Search for the cell housing the specified text and yield its [X, Y] center coordinate. 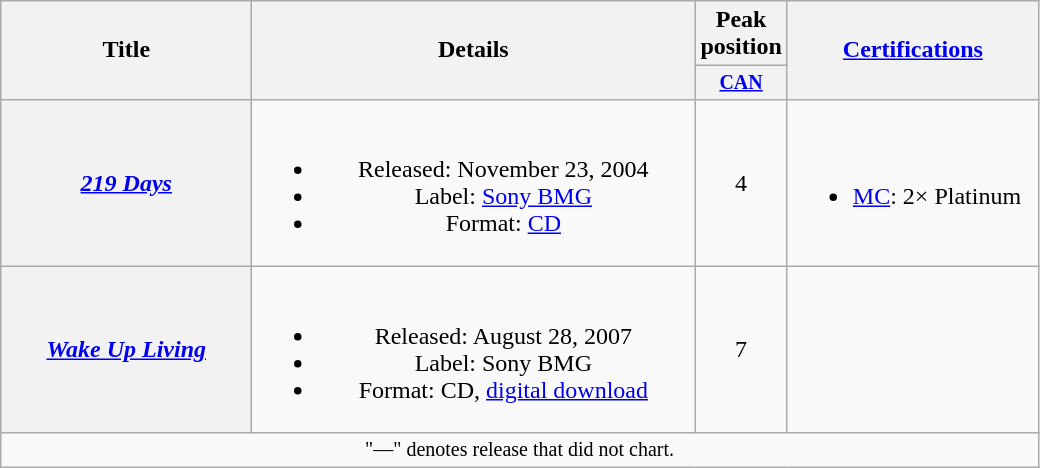
Certifications [912, 50]
219 Days [126, 182]
CAN [741, 82]
Released: August 28, 2007Label: Sony BMGFormat: CD, digital download [474, 350]
Details [474, 50]
MC: 2× Platinum [912, 182]
Peakposition [741, 34]
Released: November 23, 2004Label: Sony BMGFormat: CD [474, 182]
7 [741, 350]
Title [126, 50]
4 [741, 182]
Wake Up Living [126, 350]
"—" denotes release that did not chart. [520, 450]
